Extract the [X, Y] coordinate from the center of the cell holding the provided text.  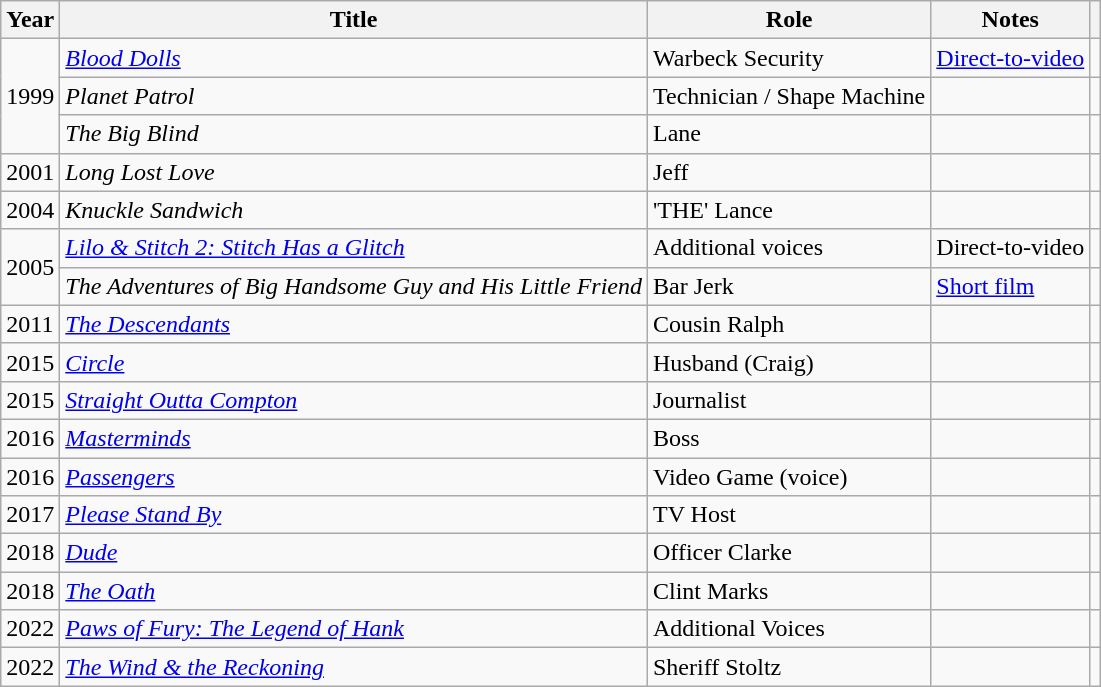
TV Host [788, 515]
Warbeck Security [788, 58]
Title [354, 20]
The Oath [354, 591]
Boss [788, 438]
2004 [30, 210]
Video Game (voice) [788, 477]
Straight Outta Compton [354, 400]
Bar Jerk [788, 286]
Journalist [788, 400]
2011 [30, 324]
Dude [354, 553]
Officer Clarke [788, 553]
1999 [30, 96]
'THE' Lance [788, 210]
The Descendants [354, 324]
2017 [30, 515]
Blood Dolls [354, 58]
Husband (Craig) [788, 362]
Passengers [354, 477]
Notes [1010, 20]
The Wind & the Reckoning [354, 667]
Short film [1010, 286]
Additional voices [788, 248]
Circle [354, 362]
Please Stand By [354, 515]
Year [30, 20]
The Adventures of Big Handsome Guy and His Little Friend [354, 286]
Sheriff Stoltz [788, 667]
The Big Blind [354, 134]
Knuckle Sandwich [354, 210]
Cousin Ralph [788, 324]
Role [788, 20]
Additional Voices [788, 629]
Lilo & Stitch 2: Stitch Has a Glitch [354, 248]
Technician / Shape Machine [788, 96]
Clint Marks [788, 591]
Long Lost Love [354, 172]
Lane [788, 134]
2001 [30, 172]
2005 [30, 267]
Jeff [788, 172]
Masterminds [354, 438]
Planet Patrol [354, 96]
Paws of Fury: The Legend of Hank [354, 629]
